From the cell containing the given text, extract its center point as [X, Y] coordinate. 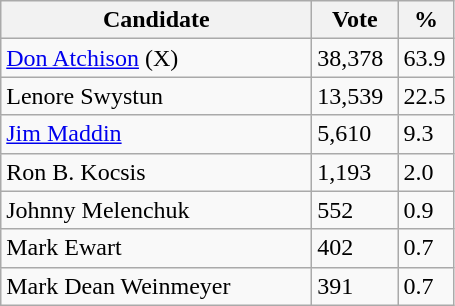
22.5 [426, 96]
2.0 [426, 172]
5,610 [355, 134]
Jim Maddin [156, 134]
1,193 [355, 172]
402 [355, 248]
Candidate [156, 20]
63.9 [426, 58]
Ron B. Kocsis [156, 172]
Lenore Swystun [156, 96]
9.3 [426, 134]
Johnny Melenchuk [156, 210]
38,378 [355, 58]
% [426, 20]
0.9 [426, 210]
Vote [355, 20]
Mark Dean Weinmeyer [156, 286]
552 [355, 210]
Don Atchison (X) [156, 58]
13,539 [355, 96]
Mark Ewart [156, 248]
391 [355, 286]
